From the cell containing the given text, extract its center point as (X, Y) coordinate. 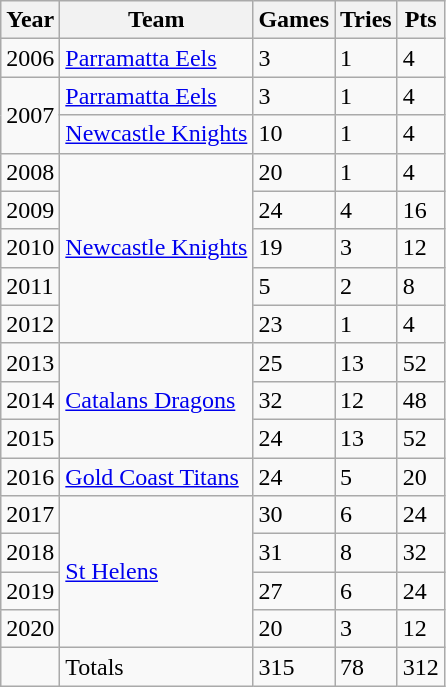
2006 (30, 58)
St Helens (156, 572)
2 (366, 286)
48 (420, 400)
Tries (366, 20)
25 (294, 362)
2017 (30, 515)
2014 (30, 400)
2013 (30, 362)
10 (294, 134)
2015 (30, 438)
2007 (30, 115)
2016 (30, 477)
2009 (30, 210)
19 (294, 248)
Gold Coast Titans (156, 477)
Catalans Dragons (156, 400)
2010 (30, 248)
Games (294, 20)
27 (294, 591)
315 (294, 667)
312 (420, 667)
2011 (30, 286)
31 (294, 553)
2012 (30, 324)
2019 (30, 591)
78 (366, 667)
2008 (30, 172)
2020 (30, 629)
30 (294, 515)
Totals (156, 667)
Year (30, 20)
Team (156, 20)
23 (294, 324)
2018 (30, 553)
Pts (420, 20)
16 (420, 210)
